For the text-containing cell, return its midpoint in [X, Y] coordinate format. 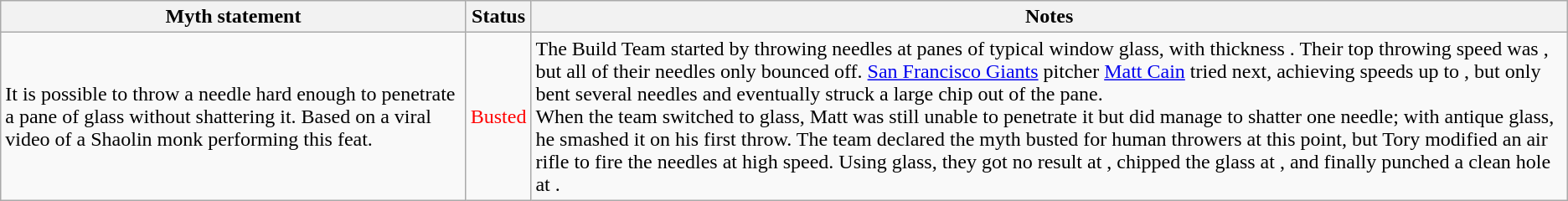
Busted [498, 116]
Notes [1049, 17]
Myth statement [233, 17]
Status [498, 17]
